Extract the (X, Y) coordinate from the center of the cell holding the provided text.  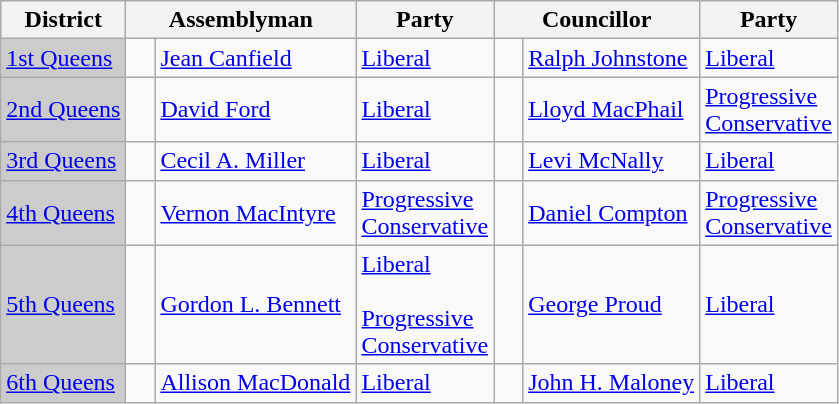
Gordon L. Bennett (256, 304)
2nd Queens (64, 110)
Cecil A. Miller (256, 161)
Councillor (597, 20)
6th Queens (64, 383)
Assemblyman (241, 20)
Lloyd MacPhail (612, 110)
LiberalProgressive Conservative (425, 304)
Allison MacDonald (256, 383)
District (64, 20)
George Proud (612, 304)
Jean Canfield (256, 58)
4th Queens (64, 212)
3rd Queens (64, 161)
Vernon MacIntyre (256, 212)
Ralph Johnstone (612, 58)
5th Queens (64, 304)
Levi McNally (612, 161)
Daniel Compton (612, 212)
John H. Maloney (612, 383)
David Ford (256, 110)
1st Queens (64, 58)
